Scan for the cell matching the given text and deliver its (X, Y) coordinate at center. 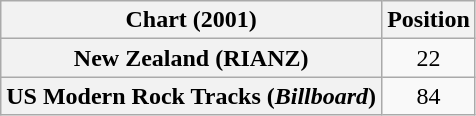
Chart (2001) (192, 20)
22 (429, 58)
Position (429, 20)
New Zealand (RIANZ) (192, 58)
US Modern Rock Tracks (Billboard) (192, 96)
84 (429, 96)
